For the text-containing cell, return its midpoint in (X, Y) coordinate format. 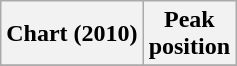
Peakposition (189, 34)
Chart (2010) (72, 34)
